From the cell containing the given text, extract its center point as [x, y] coordinate. 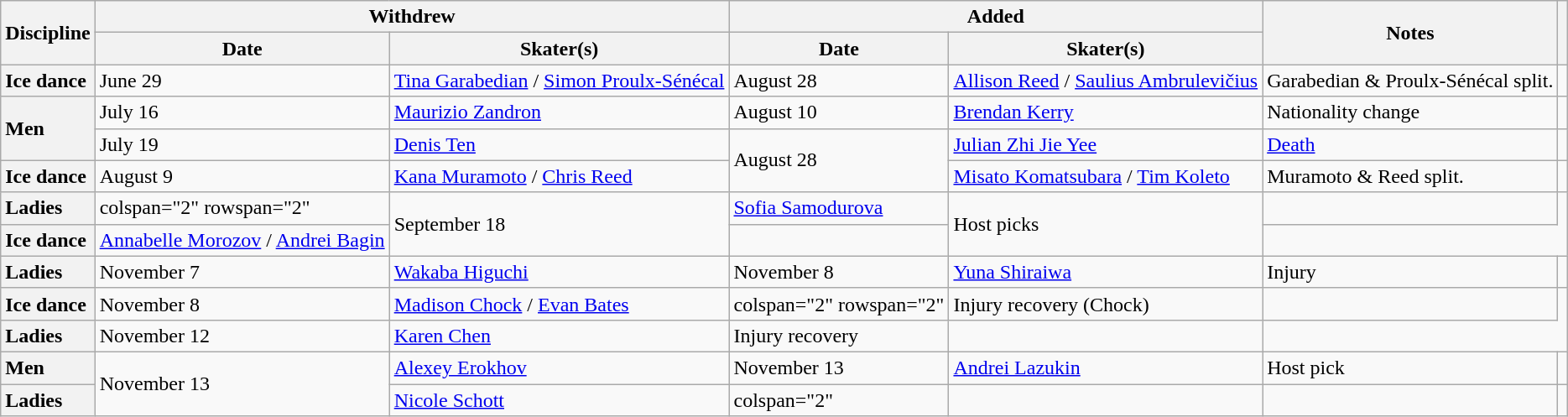
Yuna Shiraiwa [1106, 272]
June 29 [242, 81]
August 10 [839, 112]
Sofia Samodurova [839, 208]
Added [996, 17]
Annabelle Morozov / Andrei Bagin [242, 240]
November 7 [242, 272]
September 18 [559, 224]
July 19 [242, 144]
Death [1410, 144]
Injury [1410, 272]
Alexey Erokhov [559, 367]
July 16 [242, 112]
Host pick [1410, 367]
Withdrew [412, 17]
Discipline [48, 33]
Notes [1410, 33]
Brendan Kerry [1106, 112]
Injury recovery (Chock) [1106, 304]
Injury recovery [839, 336]
Allison Reed / Saulius Ambrulevičius [1106, 81]
Karen Chen [559, 336]
August 9 [242, 176]
Maurizio Zandron [559, 112]
Nationality change [1410, 112]
Nicole Schott [559, 400]
Andrei Lazukin [1106, 367]
Madison Chock / Evan Bates [559, 304]
colspan="2" [839, 400]
Denis Ten [559, 144]
Wakaba Higuchi [559, 272]
Misato Komatsubara / Tim Koleto [1106, 176]
Host picks [1106, 224]
Muramoto & Reed split. [1410, 176]
Garabedian & Proulx-Sénécal split. [1410, 81]
Julian Zhi Jie Yee [1106, 144]
November 12 [242, 336]
Kana Muramoto / Chris Reed [559, 176]
Tina Garabedian / Simon Proulx-Sénécal [559, 81]
